Pinpoint the cell where the given text exists, returning its (x, y) midpoint coordinate. 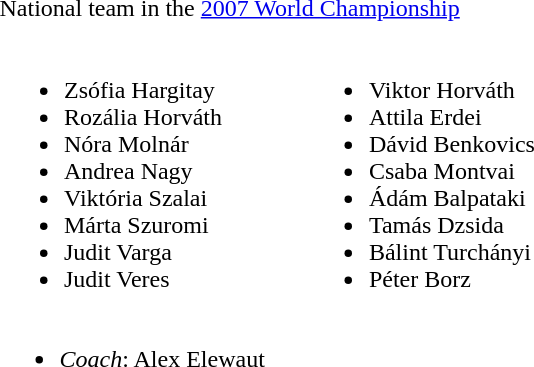
Zsófia HargitayRozália HorváthNóra MolnárAndrea NagyViktória SzalaiMárta SzuromiJudit VargaJudit Veres (112, 171)
